Provide the (x, y) coordinate of the cell's center where the given text is located.  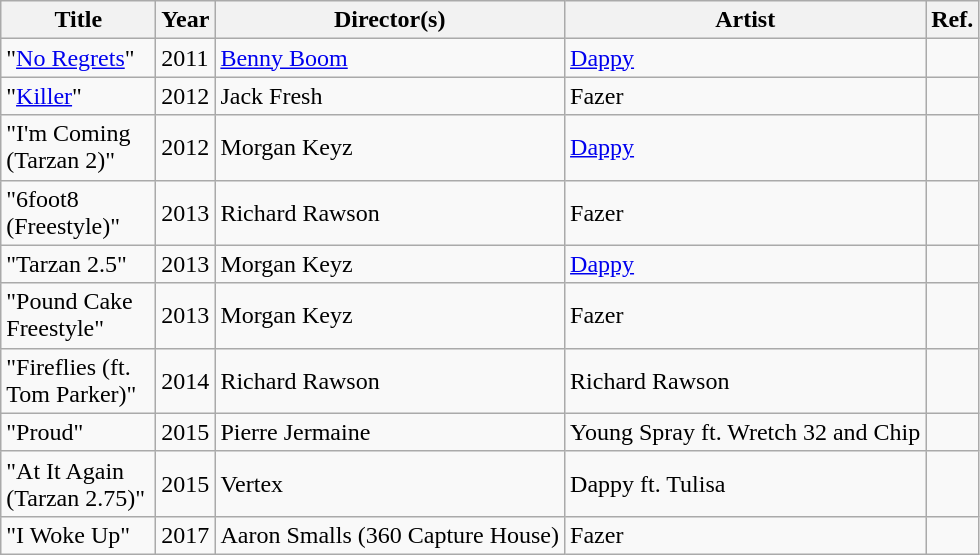
Artist (746, 20)
"Tarzan 2.5" (78, 264)
Aaron Smalls (360 Capture House) (390, 535)
Young Spray ft. Wretch 32 and Chip (746, 432)
2017 (186, 535)
Title (78, 20)
"I Woke Up" (78, 535)
"No Regrets" (78, 58)
"6foot8 (Freestyle)" (78, 212)
2014 (186, 380)
Year (186, 20)
Dappy ft. Tulisa (746, 484)
Director(s) (390, 20)
Vertex (390, 484)
"Killer" (78, 96)
2011 (186, 58)
"I'm Coming (Tarzan 2)" (78, 148)
"Pound Cake Freestyle" (78, 316)
"At It Again (Tarzan 2.75)" (78, 484)
Ref. (952, 20)
"Fireflies (ft. Tom Parker)" (78, 380)
Benny Boom (390, 58)
"Proud" (78, 432)
Jack Fresh (390, 96)
Pierre Jermaine (390, 432)
